Detect which cell encompasses the target text, then output its [X, Y] center coordinate. 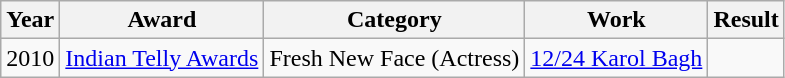
Year [30, 20]
Fresh New Face (Actress) [394, 58]
12/24 Karol Bagh [616, 58]
Category [394, 20]
Indian Telly Awards [162, 58]
Work [616, 20]
Result [746, 20]
Award [162, 20]
2010 [30, 58]
